Return the [X, Y] coordinate for the center point of the cell that contains the specified text.  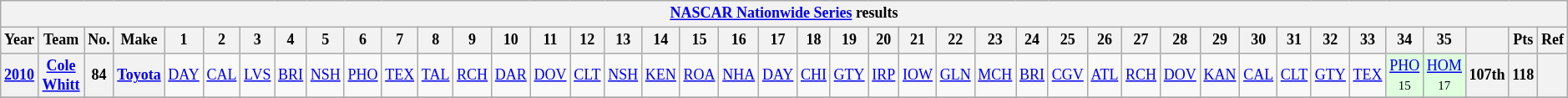
10 [511, 40]
ATL [1105, 75]
31 [1294, 40]
1 [184, 40]
29 [1220, 40]
24 [1032, 40]
16 [739, 40]
9 [473, 40]
Team [60, 40]
19 [849, 40]
5 [326, 40]
20 [883, 40]
Cole Whitt [60, 75]
7 [400, 40]
33 [1368, 40]
2 [222, 40]
84 [99, 75]
30 [1259, 40]
HOM17 [1444, 75]
NASCAR Nationwide Series results [784, 13]
34 [1404, 40]
PHO [362, 75]
2010 [20, 75]
15 [700, 40]
KEN [661, 75]
23 [995, 40]
No. [99, 40]
DAR [511, 75]
Ref [1553, 40]
28 [1180, 40]
NHA [739, 75]
Make [139, 40]
22 [955, 40]
CGV [1067, 75]
KAN [1220, 75]
3 [257, 40]
IRP [883, 75]
32 [1330, 40]
CHI [814, 75]
TAL [436, 75]
IOW [918, 75]
25 [1067, 40]
18 [814, 40]
11 [550, 40]
4 [291, 40]
Toyota [139, 75]
8 [436, 40]
ROA [700, 75]
PHO15 [1404, 75]
13 [623, 40]
35 [1444, 40]
118 [1523, 75]
Year [20, 40]
17 [778, 40]
GLN [955, 75]
21 [918, 40]
MCH [995, 75]
26 [1105, 40]
27 [1141, 40]
6 [362, 40]
14 [661, 40]
107th [1487, 75]
Pts [1523, 40]
12 [588, 40]
LVS [257, 75]
